Scan for the cell matching the given text and deliver its [X, Y] coordinate at center. 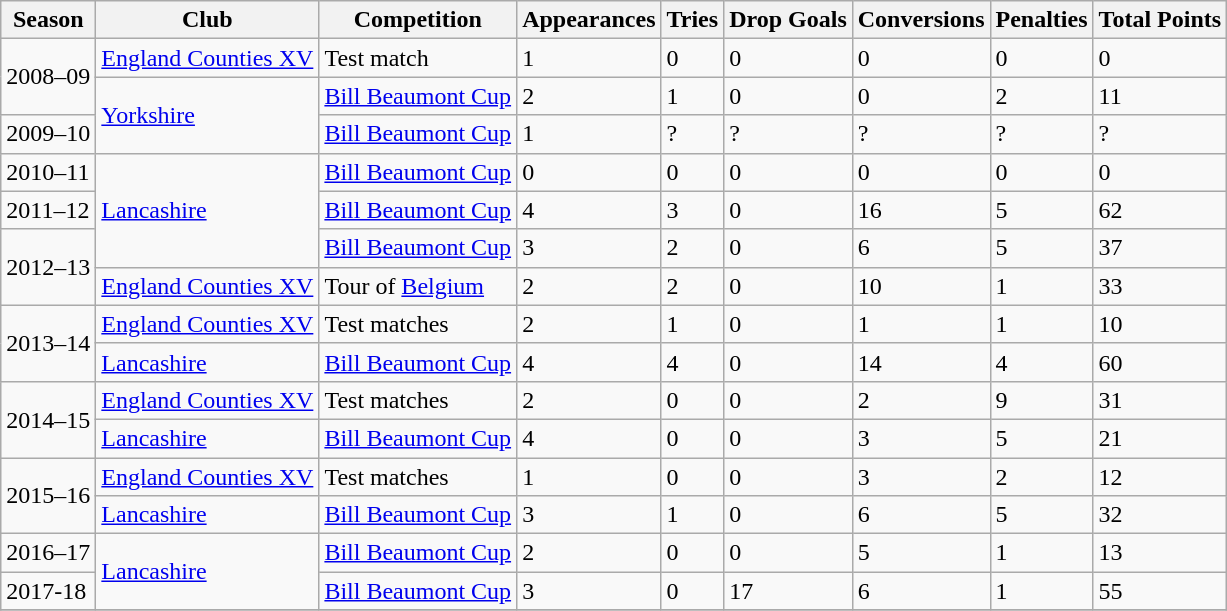
Tour of Belgium [418, 286]
14 [921, 362]
Appearances [589, 20]
2009–10 [48, 134]
37 [1160, 248]
16 [921, 210]
2015–16 [48, 496]
Season [48, 20]
2012–13 [48, 267]
60 [1160, 362]
Yorkshire [208, 115]
21 [1160, 438]
2014–15 [48, 419]
11 [1160, 96]
Club [208, 20]
13 [1160, 553]
17 [788, 591]
12 [1160, 477]
2010–11 [48, 172]
Tries [692, 20]
Penalties [1042, 20]
2016–17 [48, 553]
31 [1160, 400]
2011–12 [48, 210]
Drop Goals [788, 20]
Conversions [921, 20]
9 [1042, 400]
2013–14 [48, 343]
Test match [418, 58]
62 [1160, 210]
32 [1160, 515]
Total Points [1160, 20]
Competition [418, 20]
55 [1160, 591]
2017-18 [48, 591]
33 [1160, 286]
2008–09 [48, 77]
